Pinpoint the cell where the given text exists, returning its (x, y) midpoint coordinate. 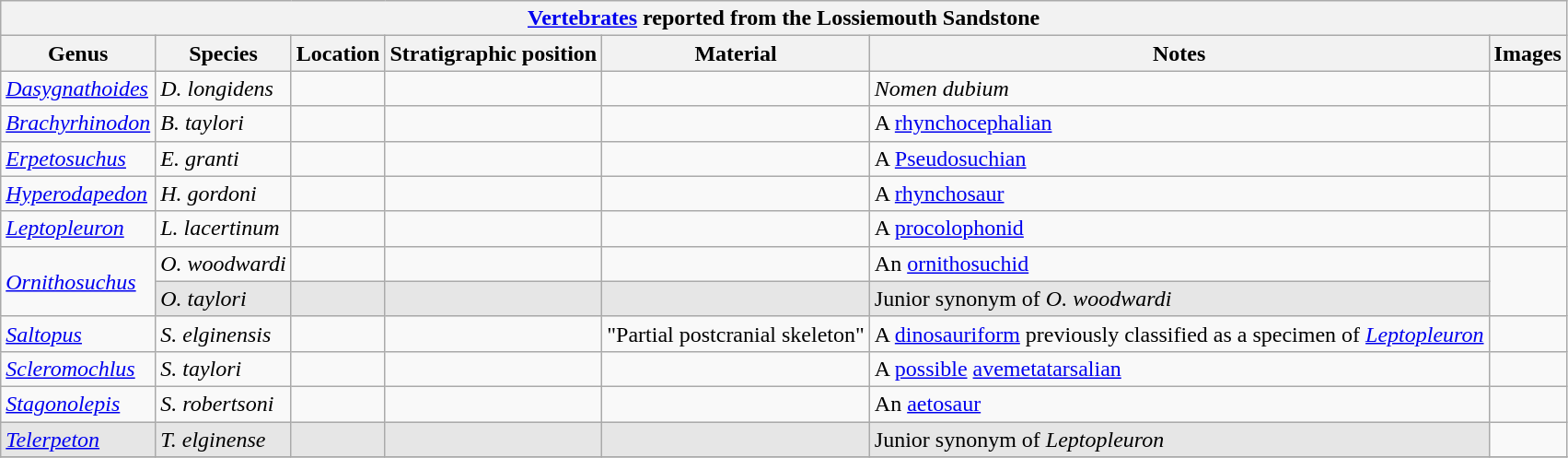
Notes (1179, 53)
A procolophonid (1179, 229)
H. gordoni (224, 194)
Junior synonym of Leptopleuron (1179, 440)
D. longidens (224, 88)
A rhynchosaur (1179, 194)
S. elginensis (224, 334)
Telerpeton (78, 440)
Ornithosuchus (78, 281)
O. taylori (224, 299)
An aetosaur (1179, 404)
Vertebrates reported from the Lossiemouth Sandstone (784, 18)
Material (737, 53)
Scleromochlus (78, 369)
Species (224, 53)
L. lacertinum (224, 229)
E. granti (224, 159)
Location (338, 53)
S. taylori (224, 369)
"Partial postcranial skeleton" (737, 334)
Stagonolepis (78, 404)
Erpetosuchus (78, 159)
Images (1527, 53)
Dasygnathoides (78, 88)
Nomen dubium (1179, 88)
Hyperodapedon (78, 194)
O. woodwardi (224, 264)
Stratigraphic position (494, 53)
Genus (78, 53)
Brachyrhinodon (78, 123)
A Pseudosuchian (1179, 159)
Leptopleuron (78, 229)
B. taylori (224, 123)
Junior synonym of O. woodwardi (1179, 299)
T. elginense (224, 440)
A possible avemetatarsalian (1179, 369)
A dinosauriform previously classified as a specimen of Leptopleuron (1179, 334)
Saltopus (78, 334)
S. robertsoni (224, 404)
A rhynchocephalian (1179, 123)
An ornithosuchid (1179, 264)
